Identify which cell holds the provided text, then report its [X, Y] central coordinate. 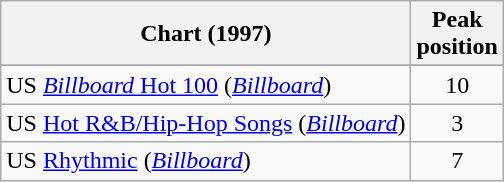
7 [457, 161]
US Hot R&B/Hip-Hop Songs (Billboard) [206, 123]
Peakposition [457, 34]
US Billboard Hot 100 (Billboard) [206, 85]
3 [457, 123]
US Rhythmic (Billboard) [206, 161]
10 [457, 85]
Chart (1997) [206, 34]
